Locate the cell with the specified text and output its (X, Y) center coordinate. 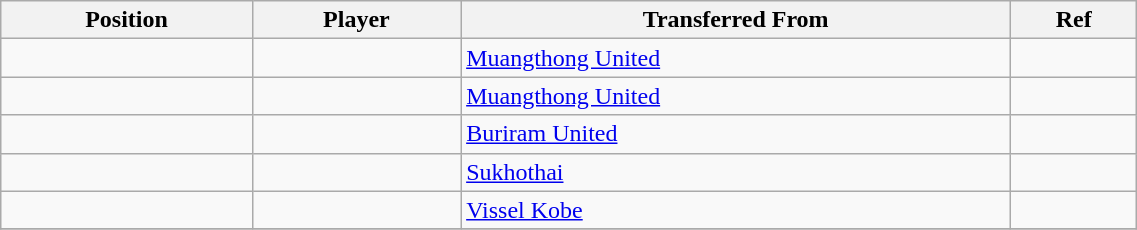
Vissel Kobe (736, 210)
Ref (1074, 20)
Sukhothai (736, 172)
Position (126, 20)
Buriram United (736, 134)
Transferred From (736, 20)
Player (356, 20)
